Identify which cell holds the provided text, then report its (x, y) central coordinate. 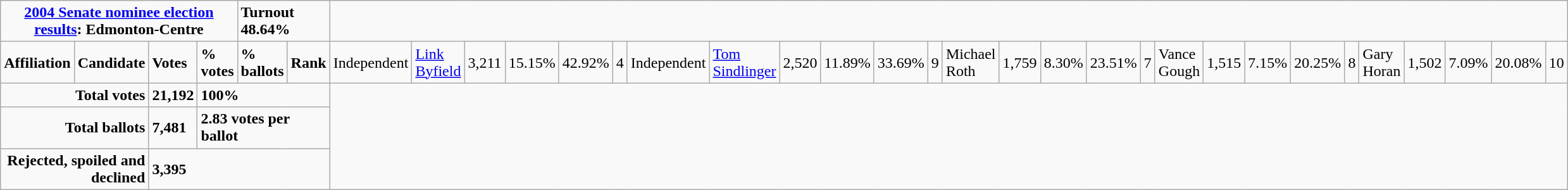
1,502 (1425, 62)
Total votes (75, 95)
Rejected, spoiled and declined (75, 168)
2,520 (800, 62)
15.15% (532, 62)
9 (935, 62)
2.83 votes per ballot (263, 128)
% ballots (262, 62)
1,515 (1224, 62)
Rank (309, 62)
20.08% (1519, 62)
1,759 (1020, 62)
2004 Senate nominee election results: Edmonton-Centre (119, 22)
3,395 (239, 168)
7.15% (1268, 62)
10 (1557, 62)
21,192 (173, 95)
Total ballots (75, 128)
Gary Horan (1382, 62)
3,211 (485, 62)
23.51% (1114, 62)
7,481 (173, 128)
Michael Roth (971, 62)
4 (620, 62)
42.92% (586, 62)
Tom Sindlinger (744, 62)
33.69% (901, 62)
7 (1148, 62)
Votes (173, 62)
7.09% (1468, 62)
11.89% (847, 62)
8.30% (1063, 62)
Affiliation (37, 62)
% votes (218, 62)
Turnout 48.64% (283, 22)
100% (263, 95)
Link Byfield (438, 62)
8 (1352, 62)
Candidate (111, 62)
20.25% (1317, 62)
Vance Gough (1179, 62)
